Pinpoint the cell where the given text exists, returning its [x, y] midpoint coordinate. 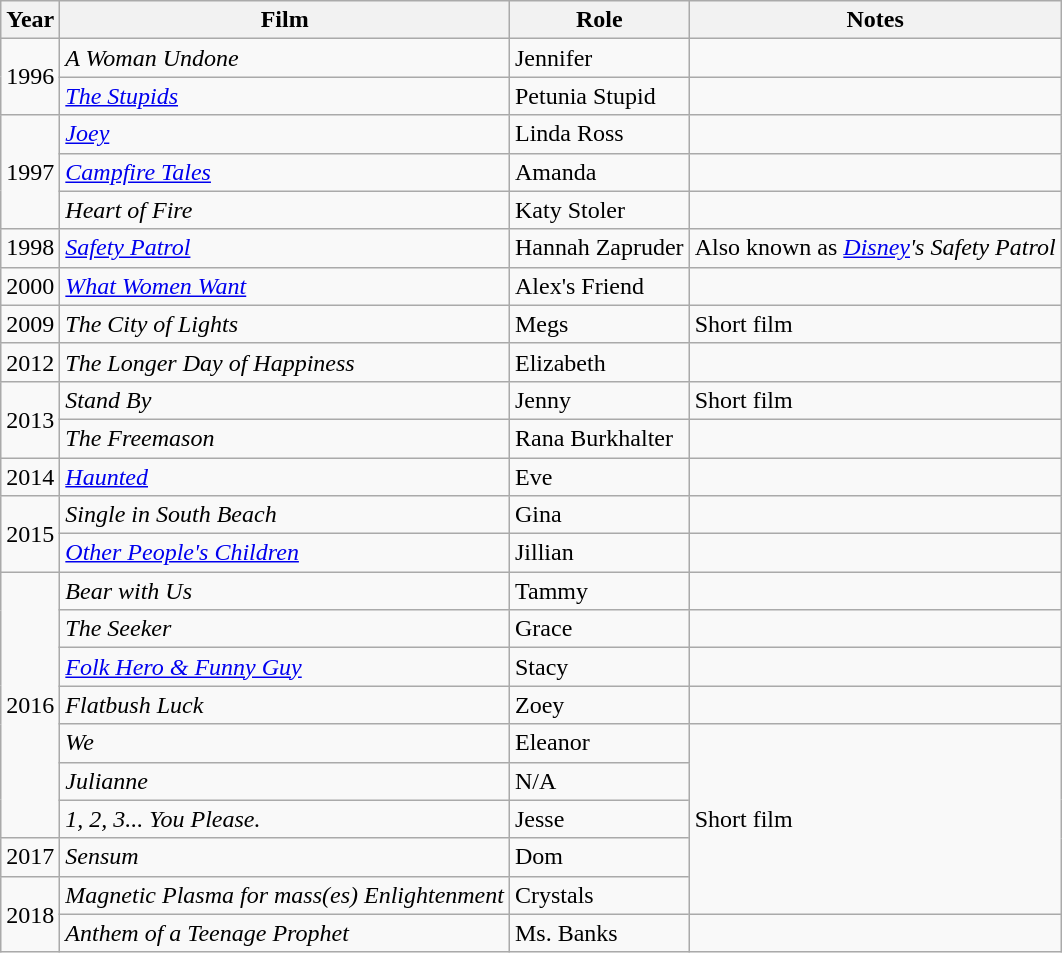
Heart of Fire [285, 210]
Stacy [599, 667]
We [285, 743]
Alex's Friend [599, 286]
N/A [599, 781]
2017 [30, 857]
Rana Burkhalter [599, 438]
1997 [30, 172]
Magnetic Plasma for mass(es) Enlightenment [285, 895]
2012 [30, 362]
Eve [599, 477]
Joey [285, 134]
Film [285, 20]
2000 [30, 286]
The Longer Day of Happiness [285, 362]
Also known as Disney's Safety Patrol [875, 248]
2018 [30, 914]
Elizabeth [599, 362]
Campfire Tales [285, 172]
Sensum [285, 857]
Jenny [599, 400]
Bear with Us [285, 591]
The Freemason [285, 438]
Petunia Stupid [599, 96]
Notes [875, 20]
Julianne [285, 781]
Dom [599, 857]
The City of Lights [285, 324]
Stand By [285, 400]
1, 2, 3... You Please. [285, 819]
Jesse [599, 819]
2014 [30, 477]
Jennifer [599, 58]
The Seeker [285, 629]
2013 [30, 419]
2016 [30, 705]
Gina [599, 515]
Year [30, 20]
Hannah Zapruder [599, 248]
Flatbush Luck [285, 705]
Linda Ross [599, 134]
Haunted [285, 477]
A Woman Undone [285, 58]
Single in South Beach [285, 515]
Folk Hero & Funny Guy [285, 667]
Amanda [599, 172]
Eleanor [599, 743]
The Stupids [285, 96]
What Women Want [285, 286]
Jillian [599, 553]
Safety Patrol [285, 248]
2015 [30, 534]
Anthem of a Teenage Prophet [285, 933]
Ms. Banks [599, 933]
Zoey [599, 705]
Katy Stoler [599, 210]
Role [599, 20]
Grace [599, 629]
Crystals [599, 895]
1998 [30, 248]
1996 [30, 77]
Other People's Children [285, 553]
Tammy [599, 591]
Megs [599, 324]
2009 [30, 324]
